Detect which cell encompasses the target text, then output its (X, Y) center coordinate. 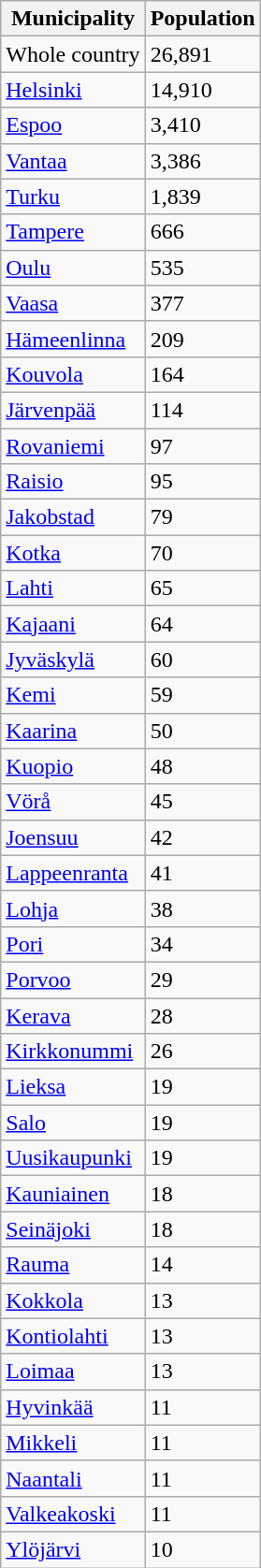
38 (202, 908)
Naantali (73, 1478)
95 (202, 482)
209 (202, 339)
Kontiolahti (73, 1336)
666 (202, 232)
26 (202, 1052)
Kerava (73, 1015)
28 (202, 1015)
Lieksa (73, 1087)
29 (202, 980)
Vantaa (73, 161)
Rauma (73, 1265)
Seinäjoki (73, 1229)
Joensuu (73, 837)
3,410 (202, 125)
Kotka (73, 553)
Kirkkonummi (73, 1052)
535 (202, 268)
Loimaa (73, 1372)
Helsinki (73, 90)
Turku (73, 196)
Valkeakoski (73, 1514)
60 (202, 660)
Kaarina (73, 731)
Uusikaupunki (73, 1158)
Hämeenlinna (73, 339)
42 (202, 837)
Porvoo (73, 980)
164 (202, 374)
377 (202, 303)
Lappeenranta (73, 873)
Municipality (73, 19)
50 (202, 731)
70 (202, 553)
Kemi (73, 695)
Oulu (73, 268)
Kajaani (73, 624)
14,910 (202, 90)
Jakobstad (73, 517)
Vaasa (73, 303)
45 (202, 802)
Salo (73, 1123)
3,386 (202, 161)
Hyvinkää (73, 1407)
Population (202, 19)
1,839 (202, 196)
14 (202, 1265)
41 (202, 873)
Raisio (73, 482)
10 (202, 1549)
Kouvola (73, 374)
34 (202, 944)
Lahti (73, 588)
Lohja (73, 908)
Kokkola (73, 1300)
Tampere (73, 232)
26,891 (202, 54)
Pori (73, 944)
65 (202, 588)
64 (202, 624)
114 (202, 410)
Kuopio (73, 766)
79 (202, 517)
Rovaniemi (73, 446)
48 (202, 766)
Espoo (73, 125)
Jyväskylä (73, 660)
59 (202, 695)
Vörå (73, 802)
Ylöjärvi (73, 1549)
Whole country (73, 54)
Mikkeli (73, 1443)
Järvenpää (73, 410)
97 (202, 446)
Kauniainen (73, 1194)
